Find where the given text appears and provide that cell's center as (x, y) coordinate. 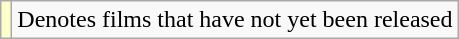
Denotes films that have not yet been released (235, 20)
